For the text-containing cell, return its midpoint in (x, y) coordinate format. 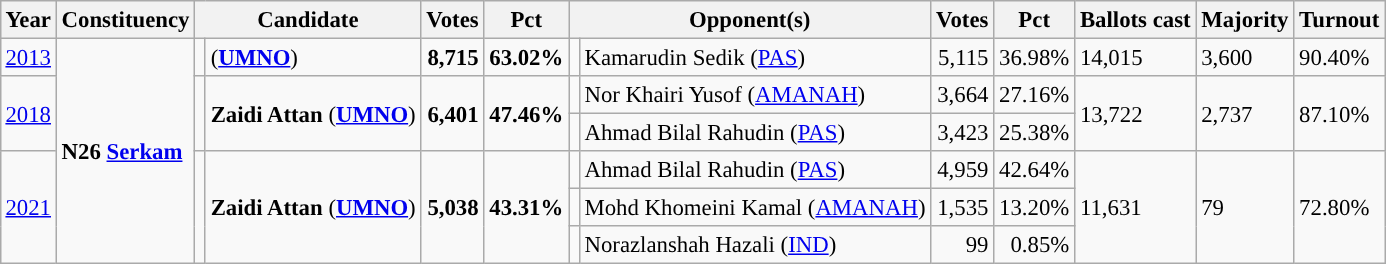
4,959 (962, 170)
72.80% (1340, 208)
87.10% (1340, 114)
2018 (28, 114)
36.98% (1034, 57)
Nor Khairi Yusof (AMANAH) (755, 95)
90.40% (1340, 57)
Candidate (308, 20)
5,038 (452, 208)
Majority (1245, 20)
(UMNO) (313, 57)
1,535 (962, 208)
Mohd Khomeini Kamal (AMANAH) (755, 208)
13.20% (1034, 208)
11,631 (1136, 208)
Turnout (1340, 20)
99 (962, 245)
Year (28, 20)
0.85% (1034, 245)
27.16% (1034, 95)
2021 (28, 208)
63.02% (526, 57)
2013 (28, 57)
8,715 (452, 57)
3,664 (962, 95)
3,423 (962, 133)
79 (1245, 208)
Kamarudin Sedik (PAS) (755, 57)
Constituency (125, 20)
25.38% (1034, 133)
N26 Serkam (125, 151)
Ballots cast (1136, 20)
14,015 (1136, 57)
5,115 (962, 57)
3,600 (1245, 57)
47.46% (526, 114)
42.64% (1034, 170)
43.31% (526, 208)
6,401 (452, 114)
Norazlanshah Hazali (IND) (755, 245)
Opponent(s) (750, 20)
13,722 (1136, 114)
2,737 (1245, 114)
